Return the (X, Y) coordinate for the center point of the cell that contains the specified text.  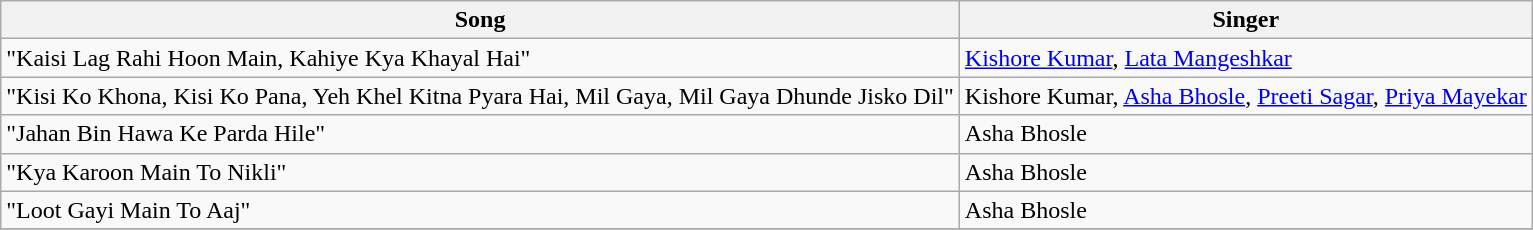
"Kaisi Lag Rahi Hoon Main, Kahiye Kya Khayal Hai" (480, 58)
Kishore Kumar, Asha Bhosle, Preeti Sagar, Priya Mayekar (1246, 96)
"Jahan Bin Hawa Ke Parda Hile" (480, 134)
Song (480, 20)
"Kisi Ko Khona, Kisi Ko Pana, Yeh Khel Kitna Pyara Hai, Mil Gaya, Mil Gaya Dhunde Jisko Dil" (480, 96)
"Kya Karoon Main To Nikli" (480, 172)
Kishore Kumar, Lata Mangeshkar (1246, 58)
Singer (1246, 20)
"Loot Gayi Main To Aaj" (480, 210)
